Return (X, Y) of the center of cell containing provided text 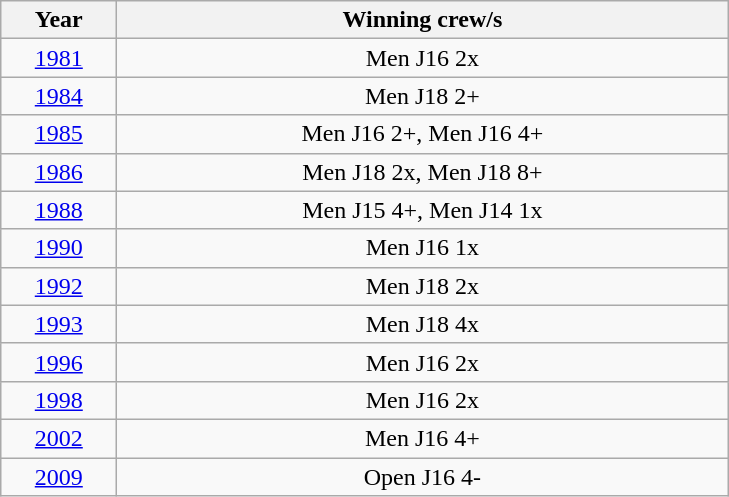
Men J18 2x, Men J18 8+ (422, 172)
1998 (59, 400)
Men J16 1x (422, 248)
1985 (59, 134)
2009 (59, 477)
Year (59, 20)
Open J16 4- (422, 477)
Men J18 4x (422, 324)
2002 (59, 438)
1990 (59, 248)
Men J16 2+, Men J16 4+ (422, 134)
Men J18 2x (422, 286)
Men J18 2+ (422, 96)
Men J16 4+ (422, 438)
1984 (59, 96)
1996 (59, 362)
1992 (59, 286)
1988 (59, 210)
1993 (59, 324)
1986 (59, 172)
Winning crew/s (422, 20)
1981 (59, 58)
Men J15 4+, Men J14 1x (422, 210)
